Return [X, Y] of the center of cell containing provided text 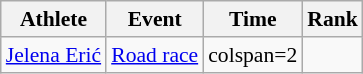
Road race [154, 55]
Event [154, 19]
Time [252, 19]
Athlete [54, 19]
Rank [332, 19]
colspan=2 [252, 55]
Jelena Erić [54, 55]
